Search for the cell housing the specified text and yield its (X, Y) center coordinate. 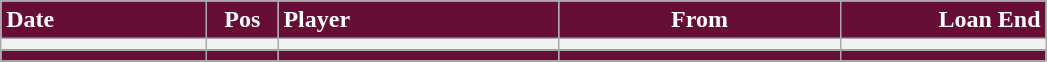
Player (418, 20)
Pos (242, 20)
From (700, 20)
Loan End (943, 20)
Date (104, 20)
